Pinpoint the cell where the given text exists, returning its [X, Y] midpoint coordinate. 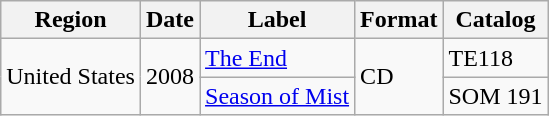
The End [278, 58]
Date [170, 20]
Region [71, 20]
2008 [170, 77]
Catalog [496, 20]
Format [399, 20]
United States [71, 77]
CD [399, 77]
SOM 191 [496, 96]
Label [278, 20]
TE118 [496, 58]
Season of Mist [278, 96]
